Capture the cell that displays the provided text and extract its (x, y) central coordinate. 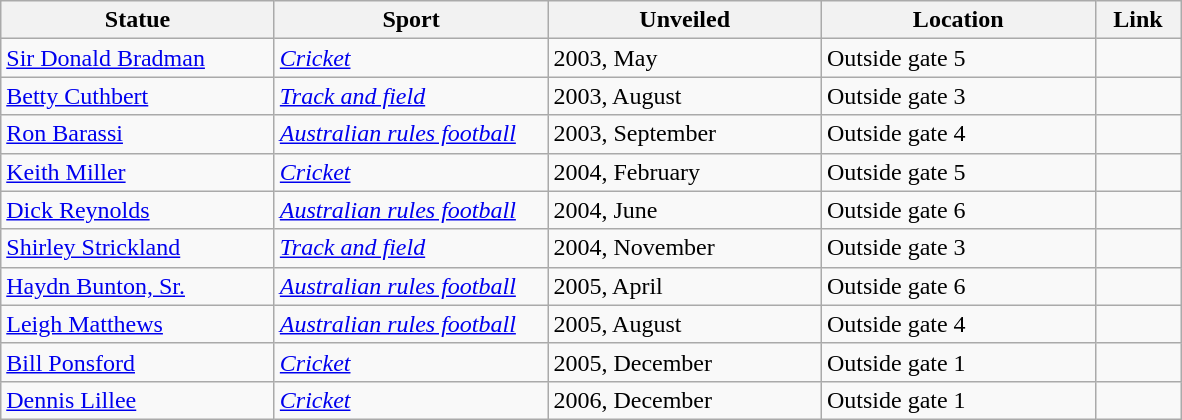
Keith Miller (138, 172)
Leigh Matthews (138, 324)
Haydn Bunton, Sr. (138, 286)
Dick Reynolds (138, 210)
2004, November (685, 248)
Sir Donald Bradman (138, 58)
2006, December (685, 400)
Dennis Lillee (138, 400)
Bill Ponsford (138, 362)
2003, September (685, 134)
2005, August (685, 324)
2003, May (685, 58)
2004, February (685, 172)
Statue (138, 20)
Sport (411, 20)
Ron Barassi (138, 134)
2005, April (685, 286)
Betty Cuthbert (138, 96)
Link (1138, 20)
2005, December (685, 362)
Unveiled (685, 20)
Shirley Strickland (138, 248)
Location (958, 20)
2003, August (685, 96)
2004, June (685, 210)
